Determine the [X, Y] coordinate at the center of the cell enclosing the given text.  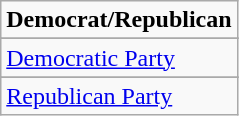
Democrat/Republican [119, 20]
Republican Party [119, 96]
Democratic Party [119, 58]
